Determine the [X, Y] coordinate at the center of the cell enclosing the given text.  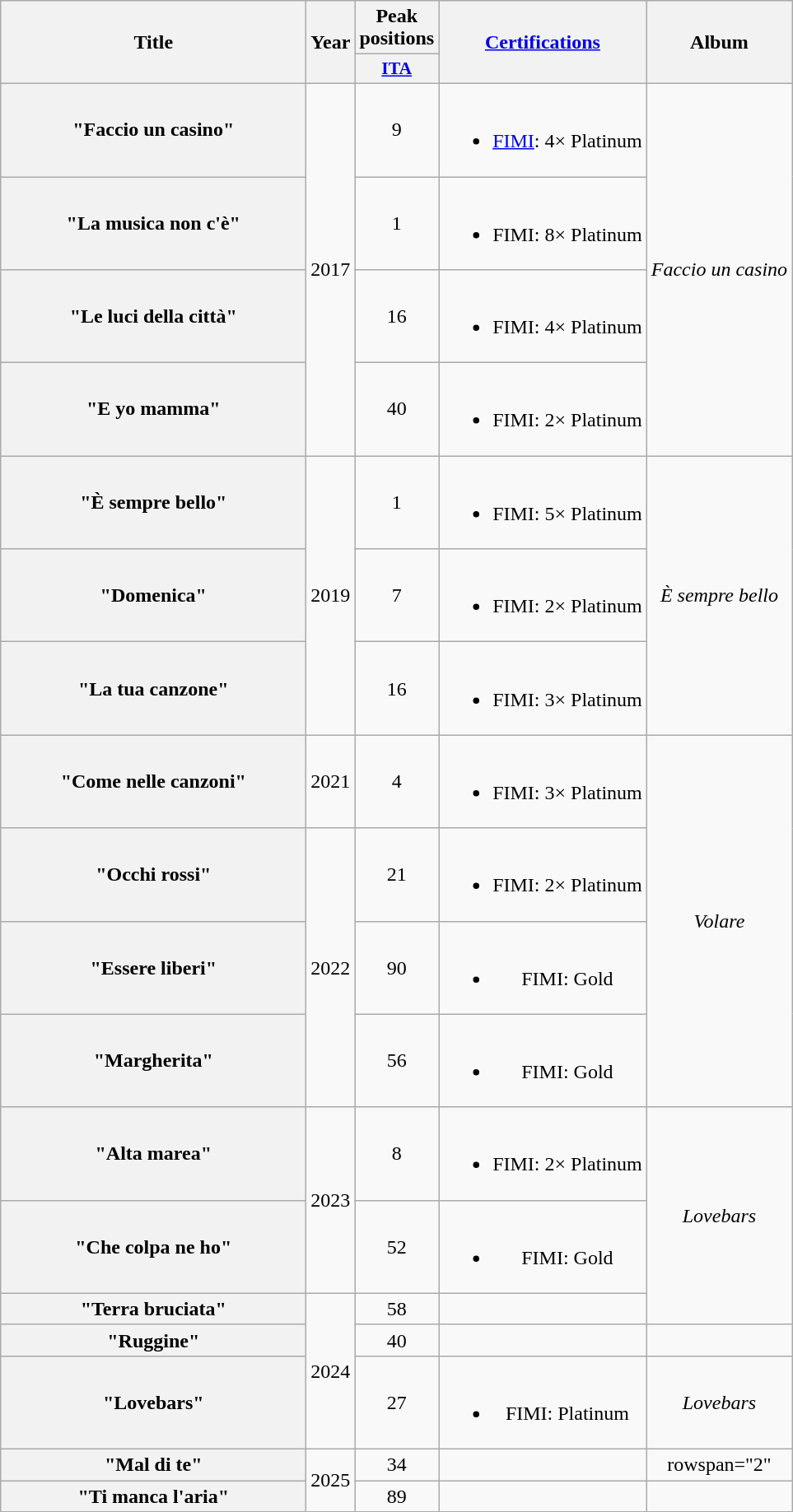
"E yo mamma" [153, 410]
"La musica non c'è" [153, 222]
"Le luci della città" [153, 316]
"È sempre bello" [153, 502]
Year [331, 43]
7 [397, 596]
"La tua canzone" [153, 688]
ITA [397, 69]
"Mal di te" [153, 1464]
2022 [331, 968]
4 [397, 782]
Title [153, 43]
27 [397, 1403]
2025 [331, 1480]
"Ruggine" [153, 1340]
2023 [331, 1200]
Certifications [543, 43]
"Margherita" [153, 1060]
"Lovebars" [153, 1403]
21 [397, 874]
58 [397, 1309]
"Essere liberi" [153, 968]
FIMI: Platinum [543, 1403]
"Ti manca l'aria" [153, 1496]
FIMI: 5× Platinum [543, 502]
FIMI: 8× Platinum [543, 222]
8 [397, 1154]
rowspan="2" [719, 1464]
"Come nelle canzoni" [153, 782]
"Che colpa ne ho" [153, 1246]
"Faccio un casino" [153, 130]
Peak positions [397, 28]
È sempre bello [719, 596]
Album [719, 43]
"Alta marea" [153, 1154]
56 [397, 1060]
2019 [331, 596]
Faccio un casino [719, 269]
"Domenica" [153, 596]
52 [397, 1246]
89 [397, 1496]
2021 [331, 782]
2024 [331, 1371]
34 [397, 1464]
90 [397, 968]
"Terra bruciata" [153, 1309]
2017 [331, 269]
Volare [719, 921]
"Occhi rossi" [153, 874]
9 [397, 130]
